Return (X, Y) of the center of cell containing provided text 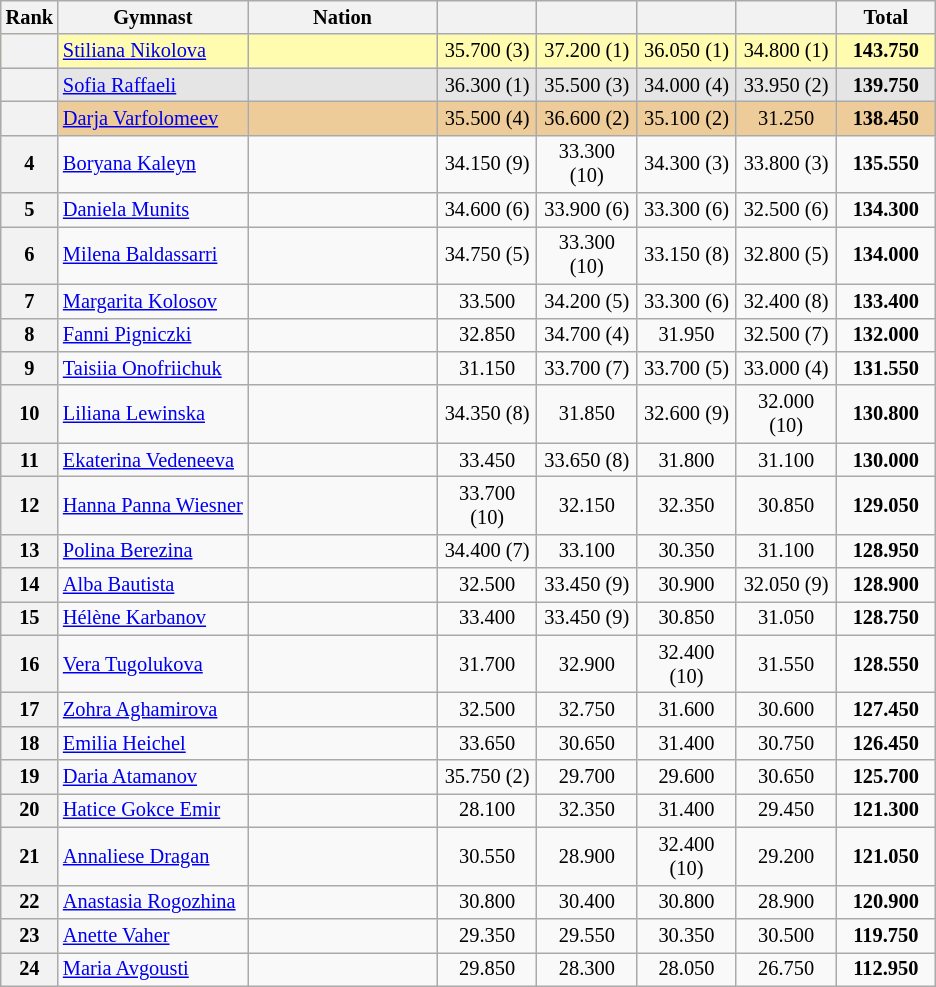
36.300 (1) (487, 85)
31.700 (487, 664)
34.350 (8) (487, 414)
128.750 (886, 618)
24 (30, 969)
22 (30, 902)
Boryana Kaleyn (153, 164)
32.000 (10) (786, 414)
125.700 (886, 777)
30.750 (786, 743)
31.150 (487, 368)
133.400 (886, 301)
33.400 (487, 618)
134.000 (886, 255)
32.800 (5) (786, 255)
35.700 (3) (487, 51)
29.450 (786, 810)
Anastasia Rogozhina (153, 902)
13 (30, 551)
139.750 (886, 85)
Margarita Kolosov (153, 301)
135.550 (886, 164)
34.600 (6) (487, 210)
130.800 (886, 414)
Hanna Panna Wiesner (153, 505)
Nation (343, 17)
34.300 (3) (687, 164)
121.050 (886, 856)
29.600 (687, 777)
32.900 (587, 664)
30.900 (687, 585)
32.850 (487, 335)
129.050 (886, 505)
33.100 (587, 551)
32.150 (587, 505)
127.450 (886, 709)
Total (886, 17)
35.500 (4) (487, 118)
121.300 (886, 810)
36.050 (1) (687, 51)
15 (30, 618)
31.800 (687, 460)
128.950 (886, 551)
128.550 (886, 664)
32.500 (6) (786, 210)
Darja Varfolomeev (153, 118)
33.450 (487, 460)
36.600 (2) (587, 118)
5 (30, 210)
Hatice Gokce Emir (153, 810)
30.550 (487, 856)
Vera Tugolukova (153, 664)
35.100 (2) (687, 118)
29.550 (587, 935)
Fanni Pigniczki (153, 335)
26.750 (786, 969)
29.350 (487, 935)
Daniela Munits (153, 210)
112.950 (886, 969)
Rank (30, 17)
Milena Baldassarri (153, 255)
134.300 (886, 210)
34.750 (5) (487, 255)
17 (30, 709)
10 (30, 414)
132.000 (886, 335)
33.700 (7) (587, 368)
33.800 (3) (786, 164)
138.450 (886, 118)
29.700 (587, 777)
Ekaterina Vedeneeva (153, 460)
31.050 (786, 618)
31.250 (786, 118)
33.000 (4) (786, 368)
35.500 (3) (587, 85)
34.200 (5) (587, 301)
Sofia Raffaeli (153, 85)
Gymnast (153, 17)
21 (30, 856)
32.500 (7) (786, 335)
19 (30, 777)
32.600 (9) (687, 414)
14 (30, 585)
31.850 (587, 414)
9 (30, 368)
34.150 (9) (487, 164)
11 (30, 460)
Polina Berezina (153, 551)
8 (30, 335)
32.400 (8) (786, 301)
30.600 (786, 709)
Annaliese Dragan (153, 856)
28.100 (487, 810)
33.650 (8) (587, 460)
131.550 (886, 368)
31.600 (687, 709)
31.950 (687, 335)
33.900 (6) (587, 210)
16 (30, 664)
126.450 (886, 743)
33.950 (2) (786, 85)
Taisiia Onofriichuk (153, 368)
Zohra Aghamirova (153, 709)
Emilia Heichel (153, 743)
37.200 (1) (587, 51)
32.750 (587, 709)
Stiliana Nikolova (153, 51)
143.750 (886, 51)
119.750 (886, 935)
20 (30, 810)
33.700 (5) (687, 368)
31.550 (786, 664)
Daria Atamanov (153, 777)
30.400 (587, 902)
28.050 (687, 969)
33.700 (10) (487, 505)
Alba Bautista (153, 585)
34.000 (4) (687, 85)
34.800 (1) (786, 51)
30.500 (786, 935)
120.900 (886, 902)
35.750 (2) (487, 777)
29.850 (487, 969)
33.650 (487, 743)
32.050 (9) (786, 585)
12 (30, 505)
18 (30, 743)
4 (30, 164)
Maria Avgousti (153, 969)
Liliana Lewinska (153, 414)
29.200 (786, 856)
128.900 (886, 585)
33.500 (487, 301)
23 (30, 935)
6 (30, 255)
Hélène Karbanov (153, 618)
34.400 (7) (487, 551)
34.700 (4) (587, 335)
130.000 (886, 460)
33.150 (8) (687, 255)
7 (30, 301)
Anette Vaher (153, 935)
28.300 (587, 969)
